Scan for the cell matching the given text and deliver its (X, Y) coordinate at center. 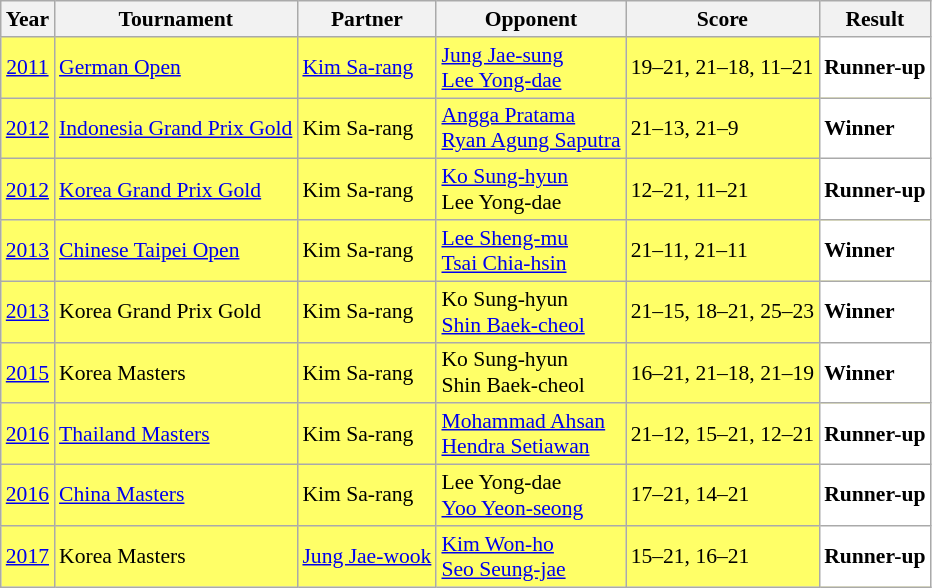
Result (874, 19)
Kim Won-ho Seo Seung-jae (530, 556)
Lee Sheng-mu Tsai Chia-hsin (530, 250)
China Masters (176, 496)
Score (723, 19)
Year (28, 19)
Indonesia Grand Prix Gold (176, 128)
2017 (28, 556)
21–13, 21–9 (723, 128)
Thailand Masters (176, 434)
17–21, 14–21 (723, 496)
Opponent (530, 19)
Ko Sung-hyun Lee Yong-dae (530, 190)
12–21, 11–21 (723, 190)
Partner (366, 19)
Tournament (176, 19)
21–15, 18–21, 25–23 (723, 312)
German Open (176, 68)
Angga Pratama Ryan Agung Saputra (530, 128)
21–11, 21–11 (723, 250)
19–21, 21–18, 11–21 (723, 68)
2011 (28, 68)
Lee Yong-dae Yoo Yeon-seong (530, 496)
Jung Jae-sung Lee Yong-dae (530, 68)
15–21, 16–21 (723, 556)
Jung Jae-wook (366, 556)
Chinese Taipei Open (176, 250)
21–12, 15–21, 12–21 (723, 434)
Mohammad Ahsan Hendra Setiawan (530, 434)
16–21, 21–18, 21–19 (723, 372)
2015 (28, 372)
